Search for the cell housing the specified text and yield its (x, y) center coordinate. 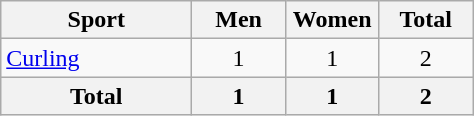
Men (239, 20)
Curling (96, 58)
Women (332, 20)
Sport (96, 20)
